Output the (X, Y) coordinate of the center of the cell containing the given text.  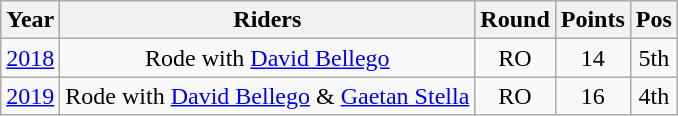
Round (515, 20)
Rode with David Bellego (268, 58)
Year (30, 20)
Riders (268, 20)
14 (592, 58)
Pos (654, 20)
16 (592, 96)
5th (654, 58)
2018 (30, 58)
4th (654, 96)
Rode with David Bellego & Gaetan Stella (268, 96)
Points (592, 20)
2019 (30, 96)
